Output the [x, y] coordinate of the center of the cell containing the given text.  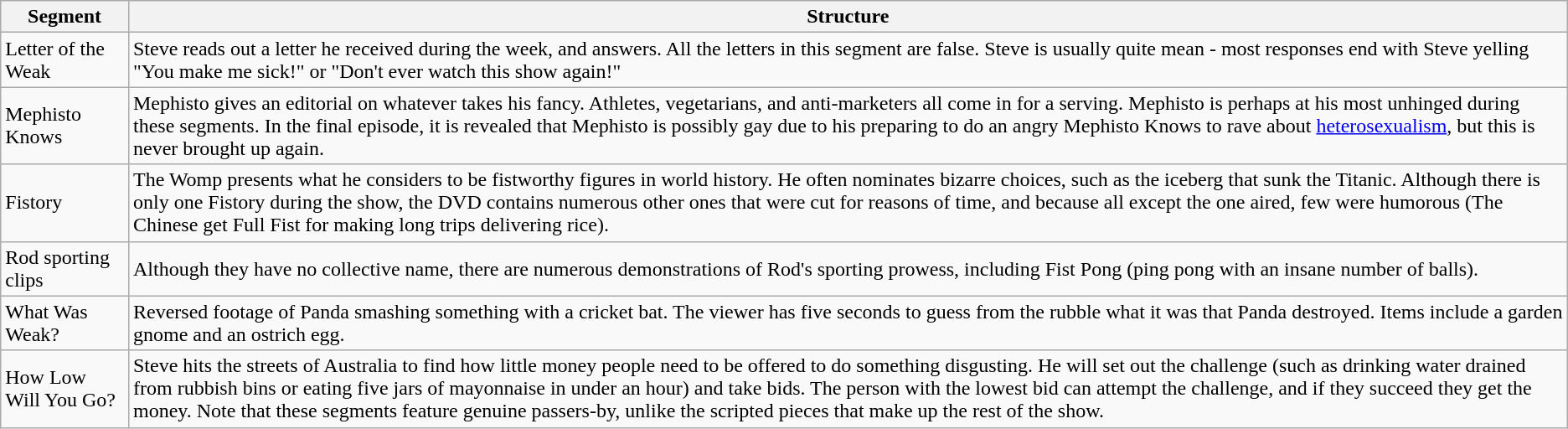
Fistory [65, 203]
What Was Weak? [65, 323]
How Low Will You Go? [65, 389]
Rod sporting clips [65, 268]
Mephisto Knows [65, 126]
Structure [848, 17]
Segment [65, 17]
Letter of the Weak [65, 60]
